Search for the cell housing the specified text and yield its (X, Y) center coordinate. 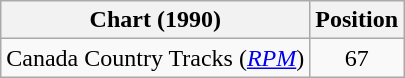
Canada Country Tracks (RPM) (156, 58)
67 (357, 58)
Chart (1990) (156, 20)
Position (357, 20)
